Scan for the cell matching the given text and deliver its (X, Y) coordinate at center. 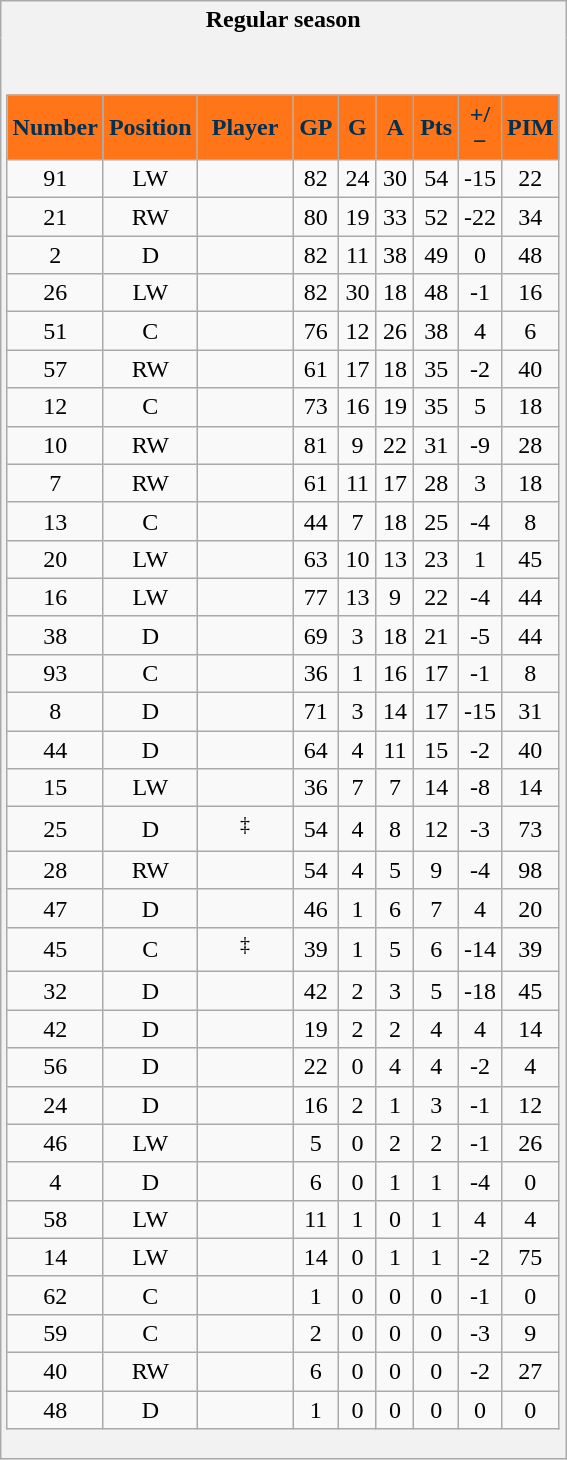
Regular season (284, 20)
76 (316, 331)
62 (55, 1295)
GP (316, 128)
75 (530, 1257)
+/− (480, 128)
63 (316, 559)
69 (316, 635)
-9 (480, 445)
57 (55, 369)
59 (55, 1334)
64 (316, 750)
A (395, 128)
27 (530, 1372)
-22 (480, 217)
34 (530, 217)
-8 (480, 788)
77 (316, 597)
-5 (480, 635)
52 (436, 217)
Position (150, 128)
Pts (436, 128)
Player (245, 128)
58 (55, 1219)
80 (316, 217)
51 (55, 331)
56 (55, 1067)
71 (316, 712)
-14 (480, 950)
91 (55, 179)
93 (55, 673)
G (358, 128)
PIM (530, 128)
47 (55, 908)
Number (55, 128)
23 (436, 559)
-18 (480, 991)
33 (395, 217)
49 (436, 255)
32 (55, 991)
81 (316, 445)
98 (530, 870)
